Scan for the cell matching the given text and deliver its (x, y) coordinate at center. 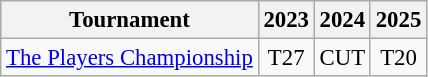
The Players Championship (130, 58)
T20 (398, 58)
2024 (342, 20)
T27 (286, 58)
Tournament (130, 20)
2023 (286, 20)
CUT (342, 58)
2025 (398, 20)
